Capture the cell that displays the provided text and extract its [x, y] central coordinate. 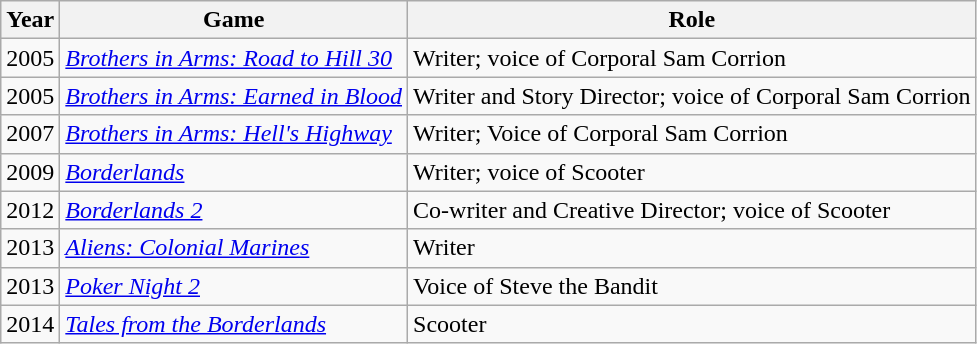
2007 [30, 134]
Brothers in Arms: Hell's Highway [234, 134]
Writer [692, 248]
2014 [30, 324]
2009 [30, 172]
Brothers in Arms: Earned in Blood [234, 96]
Writer and Story Director; voice of Corporal Sam Corrion [692, 96]
Borderlands [234, 172]
Game [234, 20]
Poker Night 2 [234, 286]
Voice of Steve the Bandit [692, 286]
Tales from the Borderlands [234, 324]
Scooter [692, 324]
Writer; voice of Scooter [692, 172]
Borderlands 2 [234, 210]
Role [692, 20]
Co-writer and Creative Director; voice of Scooter [692, 210]
Aliens: Colonial Marines [234, 248]
Writer; Voice of Corporal Sam Corrion [692, 134]
Year [30, 20]
2012 [30, 210]
Brothers in Arms: Road to Hill 30 [234, 58]
Writer; voice of Corporal Sam Corrion [692, 58]
